Search for the cell housing the specified text and yield its [X, Y] center coordinate. 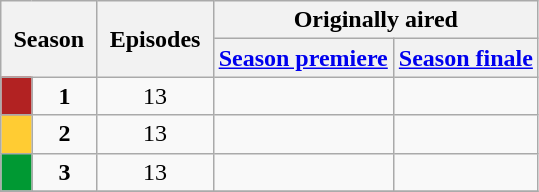
Season [49, 39]
3 [64, 172]
2 [64, 134]
1 [64, 96]
Originally aired [376, 20]
Season finale [466, 58]
Season premiere [303, 58]
Episodes [155, 39]
